Return the (x, y) coordinate for the center point of the cell that contains the specified text.  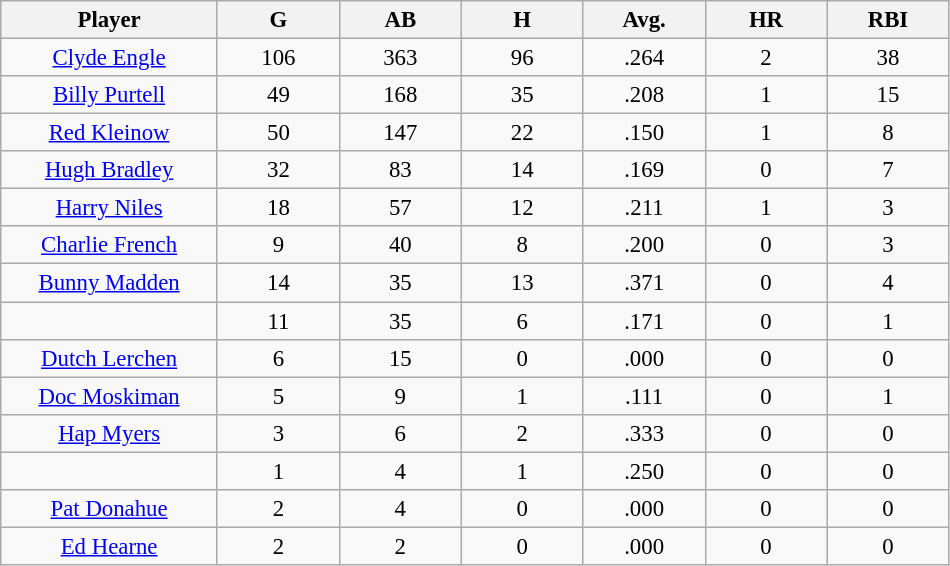
Clyde Engle (110, 58)
22 (522, 133)
Billy Purtell (110, 95)
.211 (644, 208)
Doc Moskiman (110, 396)
50 (278, 133)
Dutch Lerchen (110, 358)
.250 (644, 471)
83 (400, 170)
H (522, 20)
.200 (644, 245)
.171 (644, 321)
HR (766, 20)
Player (110, 20)
.371 (644, 283)
7 (888, 170)
106 (278, 58)
Harry Niles (110, 208)
363 (400, 58)
38 (888, 58)
18 (278, 208)
Hap Myers (110, 433)
96 (522, 58)
57 (400, 208)
Ed Hearne (110, 546)
11 (278, 321)
147 (400, 133)
RBI (888, 20)
Pat Donahue (110, 509)
.169 (644, 170)
168 (400, 95)
.333 (644, 433)
.208 (644, 95)
5 (278, 396)
AB (400, 20)
40 (400, 245)
G (278, 20)
.111 (644, 396)
Avg. (644, 20)
49 (278, 95)
.264 (644, 58)
13 (522, 283)
Charlie French (110, 245)
32 (278, 170)
Bunny Madden (110, 283)
12 (522, 208)
.150 (644, 133)
Red Kleinow (110, 133)
Hugh Bradley (110, 170)
